Provide the (X, Y) coordinate of the cell's center where the given text is located.  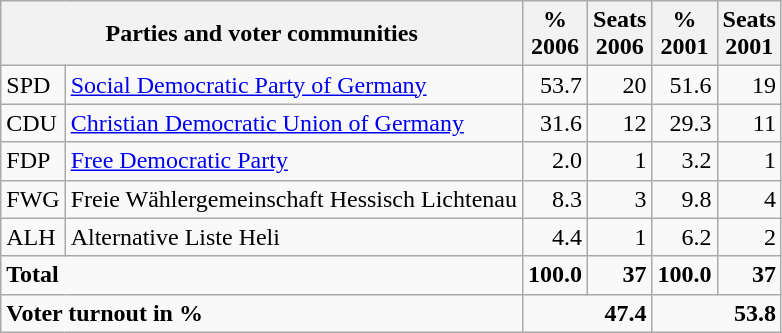
Seats2001 (749, 34)
SPD (33, 85)
%2001 (684, 34)
2.0 (556, 161)
ALH (33, 237)
%2006 (556, 34)
6.2 (684, 237)
20 (620, 85)
12 (620, 123)
47.4 (588, 313)
8.3 (556, 199)
2 (749, 237)
Alternative Liste Heli (294, 237)
19 (749, 85)
51.6 (684, 85)
Free Democratic Party (294, 161)
31.6 (556, 123)
FWG (33, 199)
9.8 (684, 199)
53.8 (716, 313)
53.7 (556, 85)
4 (749, 199)
3 (620, 199)
Seats2006 (620, 34)
Parties and voter communities (262, 34)
Christian Democratic Union of Germany (294, 123)
Total (262, 275)
4.4 (556, 237)
Freie Wählergemeinschaft Hessisch Lichtenau (294, 199)
CDU (33, 123)
11 (749, 123)
3.2 (684, 161)
Voter turnout in % (262, 313)
FDP (33, 161)
29.3 (684, 123)
Social Democratic Party of Germany (294, 85)
